From the cell containing the given text, extract its center point as (x, y) coordinate. 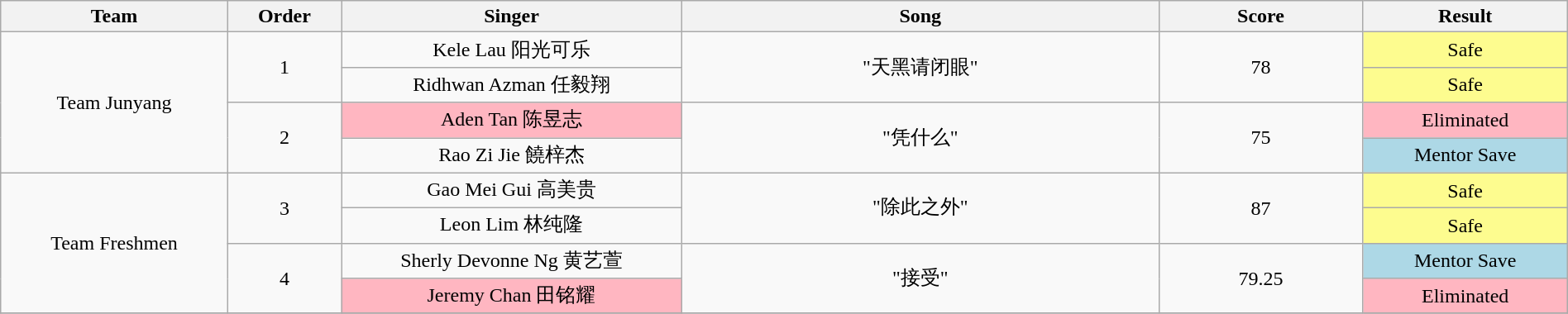
Song (920, 17)
4 (284, 278)
Team Freshmen (114, 243)
87 (1260, 208)
Result (1465, 17)
75 (1260, 137)
Ridhwan Azman 任毅翔 (512, 84)
Leon Lim 林纯隆 (512, 226)
78 (1260, 68)
Jeremy Chan 田铭耀 (512, 296)
Singer (512, 17)
Team (114, 17)
"除此之外" (920, 208)
"天黑请闭眼" (920, 68)
"凭什么" (920, 137)
79.25 (1260, 278)
Sherly Devonne Ng 黄艺萱 (512, 261)
"接受" (920, 278)
Order (284, 17)
Rao Zi Jie 饒梓杰 (512, 155)
Gao Mei Gui 高美贵 (512, 190)
Team Junyang (114, 102)
1 (284, 68)
Score (1260, 17)
3 (284, 208)
Aden Tan 陈昱志 (512, 121)
2 (284, 137)
Kele Lau 阳光可乐 (512, 50)
